Capture the cell that displays the provided text and extract its (x, y) central coordinate. 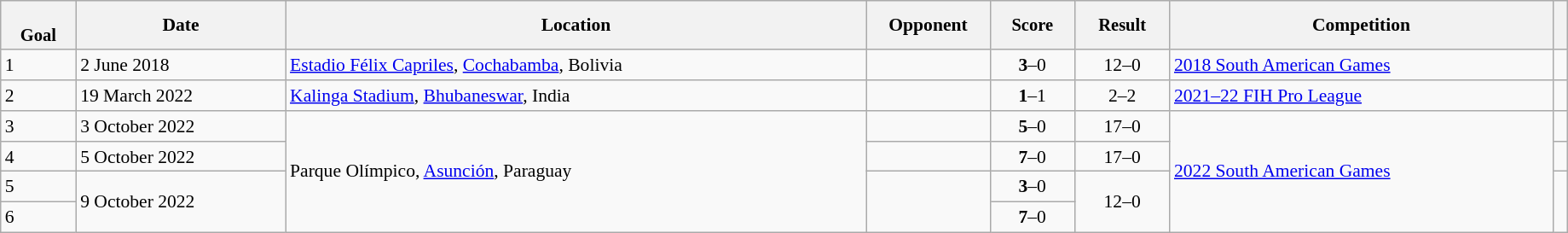
Location (576, 26)
2 (38, 96)
2–2 (1122, 96)
2 June 2018 (181, 66)
9 October 2022 (181, 201)
Kalinga Stadium, Bhubaneswar, India (576, 96)
5 October 2022 (181, 157)
Estadio Félix Capriles, Cochabamba, Bolivia (576, 66)
Goal (38, 26)
19 March 2022 (181, 96)
1–1 (1032, 96)
5–0 (1032, 126)
3 (38, 126)
6 (38, 218)
Parque Olímpico, Asunción, Paraguay (576, 172)
2021–22 FIH Pro League (1361, 96)
Opponent (928, 26)
2018 South American Games (1361, 66)
3 October 2022 (181, 126)
2022 South American Games (1361, 172)
Date (181, 26)
1 (38, 66)
Score (1032, 26)
Competition (1361, 26)
4 (38, 157)
Result (1122, 26)
5 (38, 187)
